Scan for the cell matching the given text and deliver its [X, Y] coordinate at center. 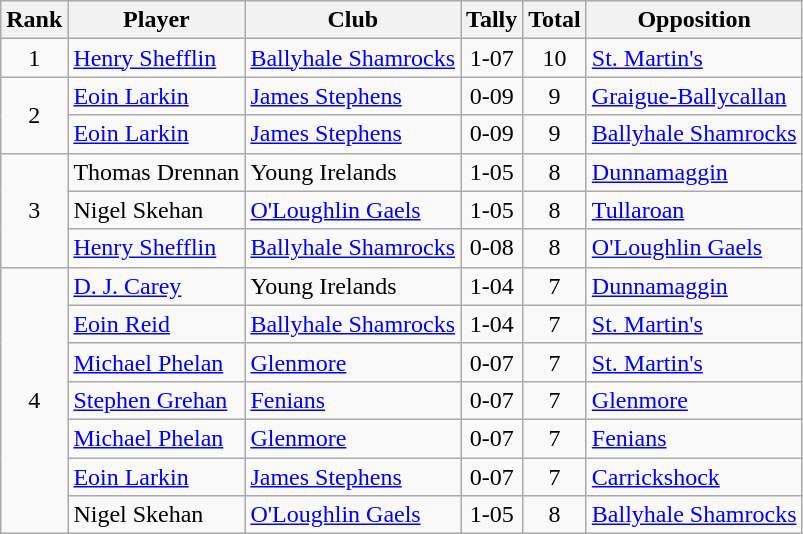
Tullaroan [694, 210]
D. J. Carey [156, 286]
Graigue-Ballycallan [694, 96]
1 [34, 58]
2 [34, 115]
Stephen Grehan [156, 400]
0-08 [492, 248]
Player [156, 20]
Carrickshock [694, 477]
Opposition [694, 20]
1-07 [492, 58]
Total [555, 20]
3 [34, 210]
4 [34, 400]
Thomas Drennan [156, 172]
Club [353, 20]
Tally [492, 20]
10 [555, 58]
Rank [34, 20]
Eoin Reid [156, 324]
